Detect which cell encompasses the target text, then output its (X, Y) center coordinate. 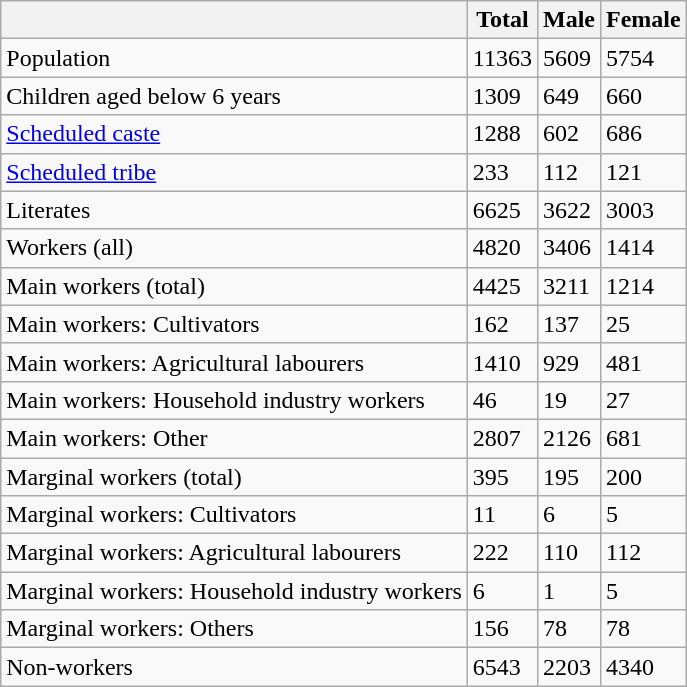
Marginal workers: Others (234, 629)
660 (644, 96)
11 (502, 515)
1 (568, 591)
Female (644, 20)
2203 (568, 667)
649 (568, 96)
5609 (568, 58)
481 (644, 362)
4340 (644, 667)
929 (568, 362)
Literates (234, 210)
4425 (502, 286)
222 (502, 553)
Main workers: Other (234, 438)
Scheduled tribe (234, 172)
25 (644, 324)
1309 (502, 96)
110 (568, 553)
3406 (568, 248)
Total (502, 20)
195 (568, 477)
4820 (502, 248)
5754 (644, 58)
Population (234, 58)
Male (568, 20)
Marginal workers (total) (234, 477)
2126 (568, 438)
121 (644, 172)
Children aged below 6 years (234, 96)
6625 (502, 210)
Non-workers (234, 667)
602 (568, 134)
Scheduled caste (234, 134)
46 (502, 400)
1214 (644, 286)
Workers (all) (234, 248)
19 (568, 400)
3622 (568, 210)
27 (644, 400)
681 (644, 438)
11363 (502, 58)
137 (568, 324)
1414 (644, 248)
233 (502, 172)
Main workers: Cultivators (234, 324)
Marginal workers: Household industry workers (234, 591)
1288 (502, 134)
6543 (502, 667)
Main workers: Household industry workers (234, 400)
395 (502, 477)
Marginal workers: Cultivators (234, 515)
Main workers: Agricultural labourers (234, 362)
686 (644, 134)
Main workers (total) (234, 286)
200 (644, 477)
Marginal workers: Agricultural labourers (234, 553)
2807 (502, 438)
156 (502, 629)
3211 (568, 286)
3003 (644, 210)
162 (502, 324)
1410 (502, 362)
